Extract the (x, y) coordinate from the center of the cell holding the provided text.  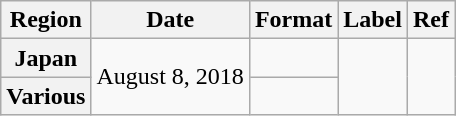
Date (170, 20)
Japan (46, 58)
Format (293, 20)
August 8, 2018 (170, 77)
Ref (430, 20)
Various (46, 96)
Region (46, 20)
Label (373, 20)
